Provide the [x, y] coordinate of the cell's center where the given text is located.  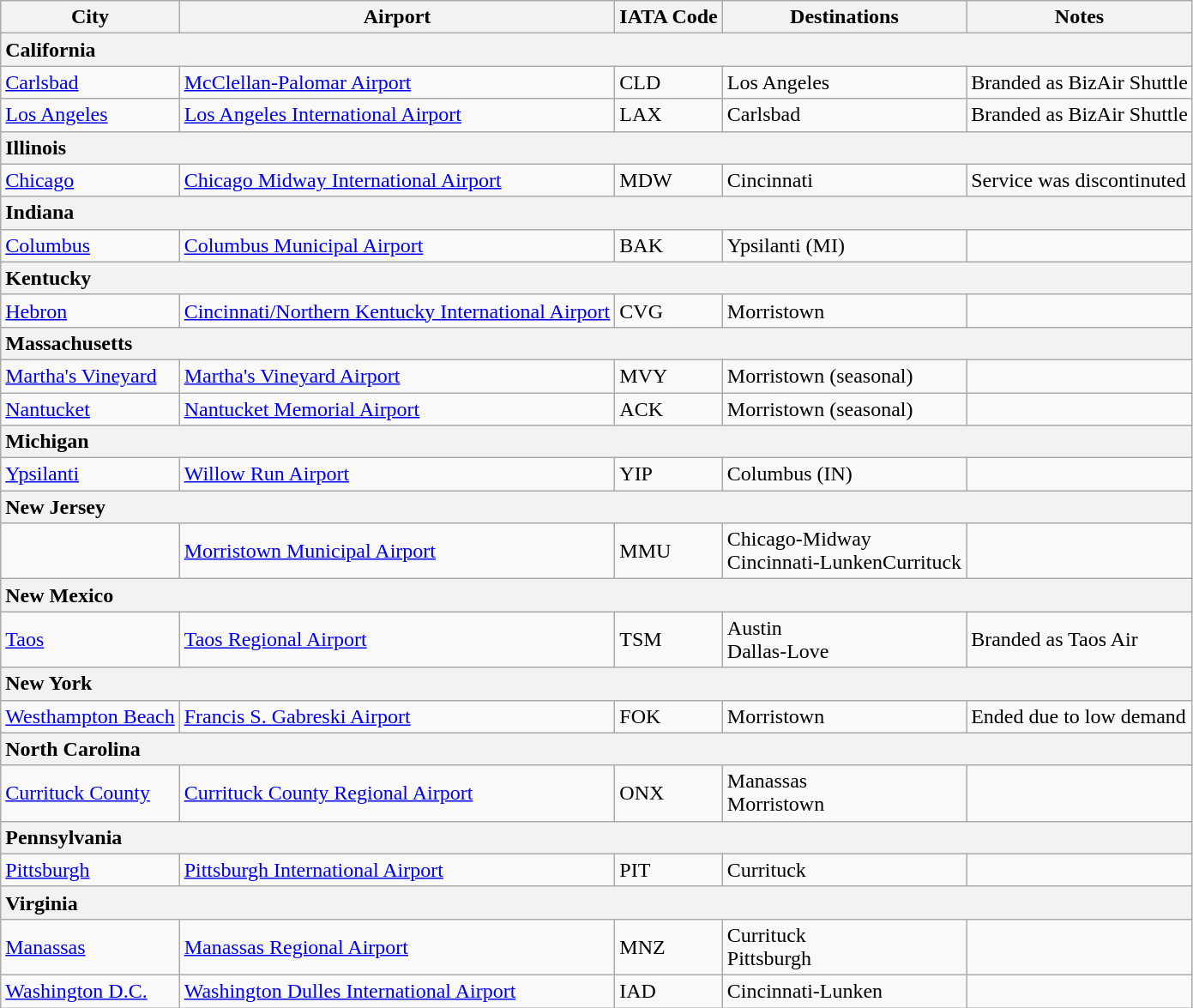
Hebron [90, 311]
Notes [1080, 17]
Washington Dulles International Airport [397, 991]
City [90, 17]
Westhampton Beach [90, 716]
Taos Regional Airport [397, 640]
Currituck [844, 870]
Martha's Vineyard Airport [397, 376]
Taos [90, 640]
FOK [669, 716]
Cincinnati-Lunken [844, 991]
IATA Code [669, 17]
Columbus [90, 245]
ONX [669, 793]
AustinDallas-Love [844, 640]
Nantucket Memorial Airport [397, 409]
Nantucket [90, 409]
Columbus (IN) [844, 474]
MVY [669, 376]
Chicago Midway International Airport [397, 180]
McClellan-Palomar Airport [397, 82]
Martha's Vineyard [90, 376]
North Carolina [597, 749]
Destinations [844, 17]
PIT [669, 870]
Morristown Municipal Airport [397, 551]
Illinois [597, 148]
Cincinnati/Northern Kentucky International Airport [397, 311]
Currituck County Regional Airport [397, 793]
Branded as Taos Air [1080, 640]
Virginia [597, 902]
Los Angeles International Airport [397, 115]
Ended due to low demand [1080, 716]
CurrituckPittsburgh [844, 947]
Service was discontinuted [1080, 180]
Currituck County [90, 793]
ManassasMorristown [844, 793]
Airport [397, 17]
Ypsilanti [90, 474]
Indiana [597, 213]
LAX [669, 115]
Washington D.C. [90, 991]
IAD [669, 991]
Francis S. Gabreski Airport [397, 716]
New York [597, 684]
Manassas [90, 947]
Michigan [597, 442]
CLD [669, 82]
Ypsilanti (MI) [844, 245]
Pennsylvania [597, 837]
MDW [669, 180]
Pittsburgh International Airport [397, 870]
BAK [669, 245]
CVG [669, 311]
Columbus Municipal Airport [397, 245]
YIP [669, 474]
Cincinnati [844, 180]
Willow Run Airport [397, 474]
California [597, 50]
TSM [669, 640]
Chicago [90, 180]
New Mexico [597, 595]
Pittsburgh [90, 870]
ACK [669, 409]
MMU [669, 551]
MNZ [669, 947]
Kentucky [597, 278]
Massachusetts [597, 343]
New Jersey [597, 507]
Manassas Regional Airport [397, 947]
Chicago-MidwayCincinnati-LunkenCurrituck [844, 551]
